Pinpoint the cell where the given text exists, returning its [x, y] midpoint coordinate. 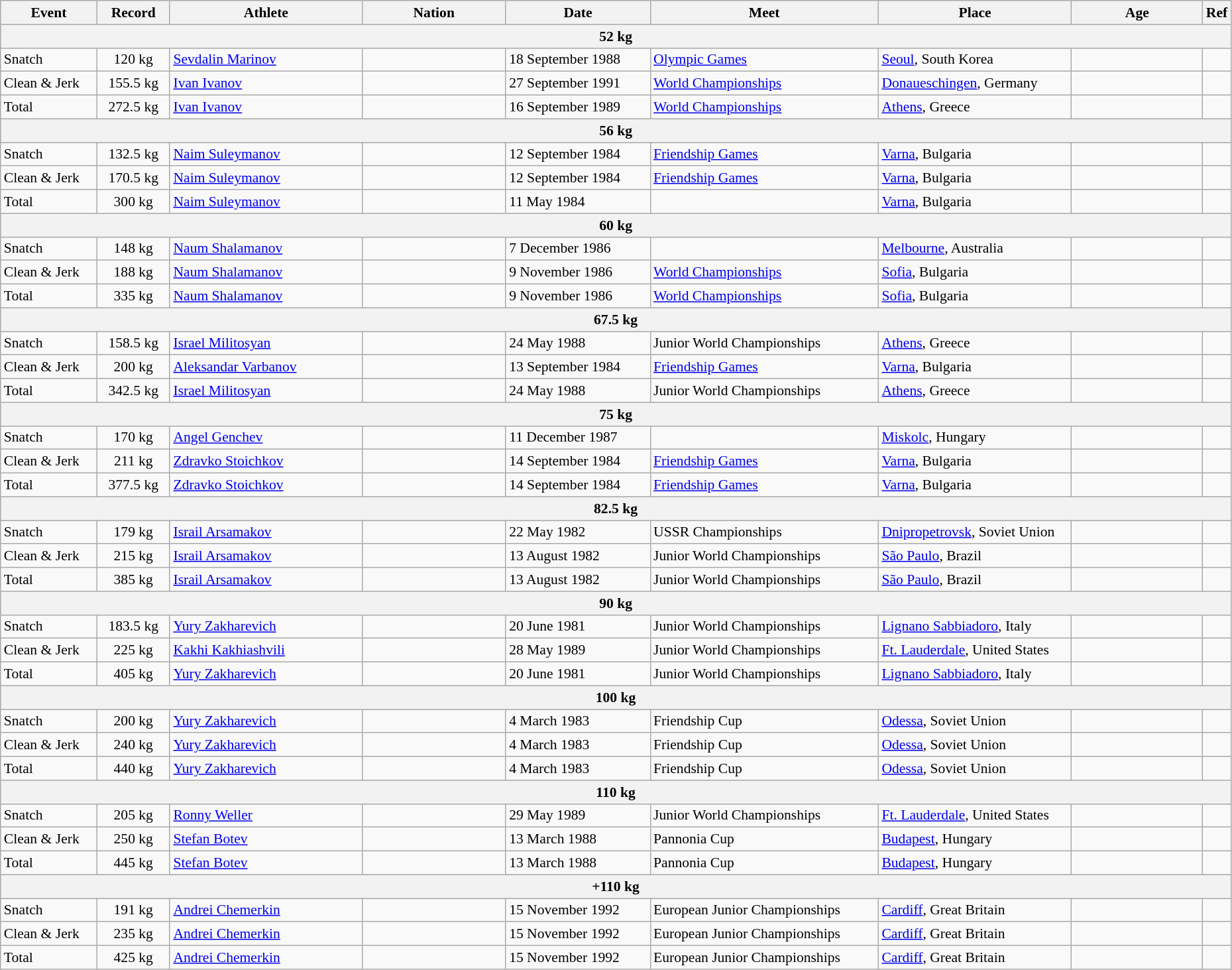
Ref [1217, 13]
110 kg [616, 792]
11 May 1984 [578, 202]
Nation [433, 13]
18 September 1988 [578, 60]
75 kg [616, 414]
148 kg [133, 249]
Kakhi Kakhiashvili [266, 650]
179 kg [133, 532]
Meet [764, 13]
Ronny Weller [266, 816]
22 May 1982 [578, 532]
Melbourne, Australia [975, 249]
158.5 kg [133, 343]
100 kg [616, 697]
Athlete [266, 13]
Donaueschingen, Germany [975, 84]
183.5 kg [133, 627]
+110 kg [616, 886]
385 kg [133, 579]
USSR Championships [764, 532]
Event [49, 13]
Record [133, 13]
52 kg [616, 36]
300 kg [133, 202]
Angel Genchev [266, 438]
405 kg [133, 674]
7 December 1986 [578, 249]
28 May 1989 [578, 650]
377.5 kg [133, 485]
445 kg [133, 863]
56 kg [616, 131]
Place [975, 13]
90 kg [616, 603]
13 September 1984 [578, 367]
425 kg [133, 957]
211 kg [133, 461]
Sevdalin Marinov [266, 60]
132.5 kg [133, 154]
335 kg [133, 296]
120 kg [133, 60]
188 kg [133, 273]
11 December 1987 [578, 438]
240 kg [133, 745]
272.5 kg [133, 107]
170 kg [133, 438]
215 kg [133, 556]
250 kg [133, 839]
Miskolc, Hungary [975, 438]
170.5 kg [133, 178]
Date [578, 13]
191 kg [133, 910]
16 September 1989 [578, 107]
205 kg [133, 816]
82.5 kg [616, 509]
Dnipropetrovsk, Soviet Union [975, 532]
342.5 kg [133, 391]
155.5 kg [133, 84]
Olympic Games [764, 60]
225 kg [133, 650]
67.5 kg [616, 320]
Aleksandar Varbanov [266, 367]
Seoul, South Korea [975, 60]
27 September 1991 [578, 84]
29 May 1989 [578, 816]
60 kg [616, 225]
Age [1137, 13]
235 kg [133, 934]
440 kg [133, 768]
